Capture the cell that displays the provided text and extract its (x, y) central coordinate. 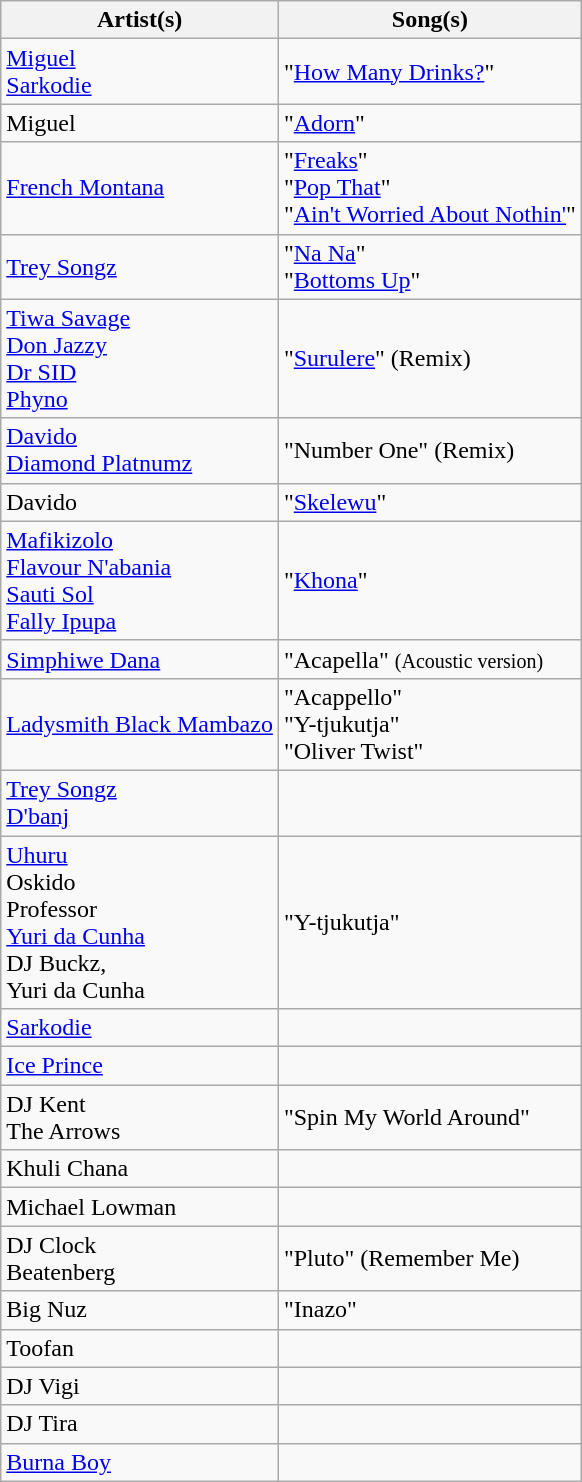
"Khona" (430, 580)
Trey Songz (140, 266)
"Number One" (Remix) (430, 450)
Mafikizolo Flavour N'abania Sauti Sol Fally Ipupa (140, 580)
Ice Prince (140, 1066)
Sarkodie (140, 1028)
DJ Clock Beatenberg (140, 1258)
"Y-tjukutja" (430, 922)
Simphiwe Dana (140, 659)
"Skelewu" (430, 502)
"Acapella" (Acoustic version) (430, 659)
Uhuru Oskido Professor Yuri da Cunha DJ Buckz, Yuri da Cunha (140, 922)
Miguel (140, 123)
French Montana (140, 188)
DJ Vigi (140, 1386)
MiguelSarkodie (140, 72)
"How Many Drinks?" (430, 72)
"Na Na" "Bottoms Up" (430, 266)
Khuli Chana (140, 1169)
DJ Tira (140, 1424)
Michael Lowman (140, 1207)
"Pluto" (Remember Me) (430, 1258)
Burna Boy (140, 1462)
"Adorn" (430, 123)
DJ Kent The Arrows (140, 1118)
"Freaks" "Pop That" "Ain't Worried About Nothin'" (430, 188)
Davido Diamond Platnumz (140, 450)
"Spin My World Around" (430, 1118)
Ladysmith Black Mambazo (140, 724)
"Inazo" (430, 1310)
Big Nuz (140, 1310)
"Surulere" (Remix) (430, 358)
Artist(s) (140, 20)
Tiwa Savage Don Jazzy Dr SID Phyno (140, 358)
Davido (140, 502)
Trey Songz D'banj (140, 802)
"Acappello" "Y-tjukutja" "Oliver Twist" (430, 724)
Toofan (140, 1348)
Song(s) (430, 20)
